For the text-containing cell, return its midpoint in (X, Y) coordinate format. 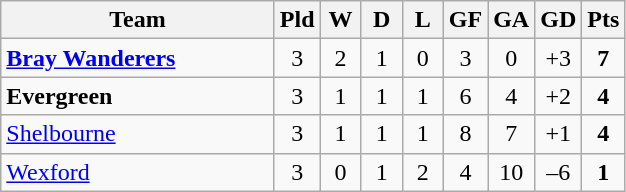
+2 (558, 96)
L (422, 20)
Pts (604, 20)
GF (465, 20)
Evergreen (138, 96)
+1 (558, 134)
10 (512, 172)
GD (558, 20)
Shelbourne (138, 134)
8 (465, 134)
D (382, 20)
Pld (297, 20)
W (340, 20)
GA (512, 20)
6 (465, 96)
Team (138, 20)
–6 (558, 172)
+3 (558, 58)
Bray Wanderers (138, 58)
Wexford (138, 172)
